Extract the [X, Y] coordinate from the center of the cell holding the provided text.  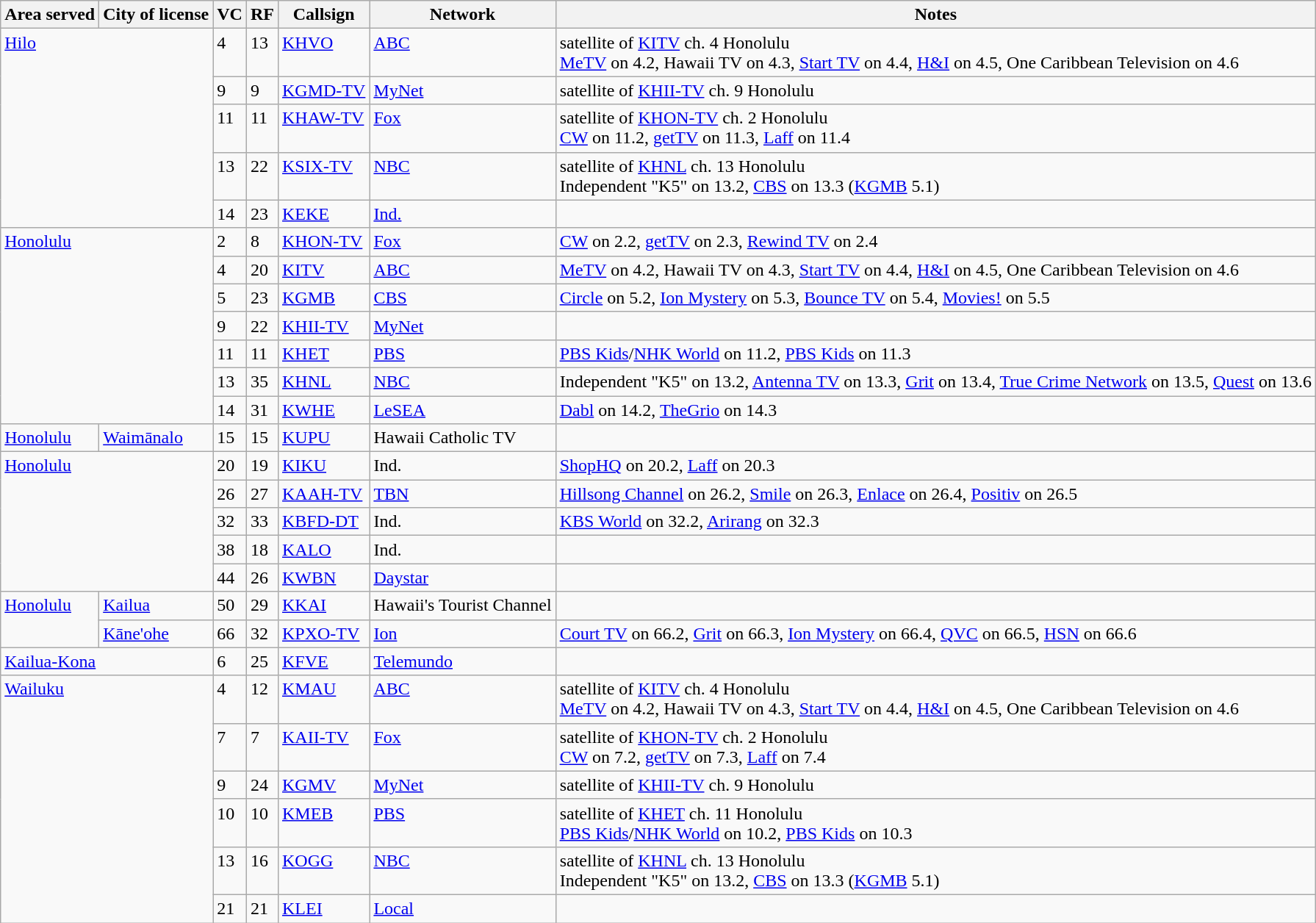
Waimānalo [156, 438]
VC [230, 15]
TBN [463, 494]
29 [262, 606]
KKAI [323, 606]
KHAW-TV [323, 128]
Telemundo [463, 661]
MeTV on 4.2, Hawaii TV on 4.3, Start TV on 4.4, H&I on 4.5, One Caribbean Television on 4.6 [935, 270]
ShopHQ on 20.2, Laff on 20.3 [935, 466]
Wailuku [107, 799]
KWHE [323, 409]
Daystar [463, 578]
KALO [323, 550]
KFVE [323, 661]
Kāne'ohe [156, 633]
33 [262, 522]
Callsign [323, 15]
KBS World on 32.2, Arirang on 32.3 [935, 522]
KHII-TV [323, 326]
35 [262, 381]
KGMD-TV [323, 90]
RF [262, 15]
KWBN [323, 578]
27 [262, 494]
8 [262, 242]
Notes [935, 15]
24 [262, 785]
Kailua-Kona [107, 661]
KOGG [323, 870]
Kailua [156, 606]
16 [262, 870]
Hillsong Channel on 26.2, Smile on 26.3, Enlace on 26.4, Positiv on 26.5 [935, 494]
KLEI [323, 908]
Ion [463, 633]
KUPU [323, 438]
Hawaii Catholic TV [463, 438]
satellite of KHON-TV ch. 2 HonoluluCW on 11.2, getTV on 11.3, Laff on 11.4 [935, 128]
50 [230, 606]
KGMV [323, 785]
6 [230, 661]
KPXO-TV [323, 633]
2 [230, 242]
Area served [50, 15]
KHNL [323, 381]
19 [262, 466]
KHON-TV [323, 242]
KAII-TV [323, 747]
25 [262, 661]
KGMB [323, 298]
66 [230, 633]
KIKU [323, 466]
Dabl on 14.2, TheGrio on 14.3 [935, 409]
CBS [463, 298]
satellite of KHET ch. 11 HonoluluPBS Kids/NHK World on 10.2, PBS Kids on 10.3 [935, 823]
31 [262, 409]
KBFD-DT [323, 522]
KMEB [323, 823]
KSIX-TV [323, 176]
Network [463, 15]
18 [262, 550]
38 [230, 550]
Hawaii's Tourist Channel [463, 606]
KEKE [323, 214]
Hilo [107, 128]
CW on 2.2, getTV on 2.3, Rewind TV on 2.4 [935, 242]
KHET [323, 353]
KITV [323, 270]
PBS Kids/NHK World on 11.2, PBS Kids on 11.3 [935, 353]
Local [463, 908]
satellite of KHON-TV ch. 2 HonoluluCW on 7.2, getTV on 7.3, Laff on 7.4 [935, 747]
44 [230, 578]
KAAH-TV [323, 494]
KMAU [323, 700]
City of license [156, 15]
5 [230, 298]
Circle on 5.2, Ion Mystery on 5.3, Bounce TV on 5.4, Movies! on 5.5 [935, 298]
LeSEA [463, 409]
KHVO [323, 53]
Court TV on 66.2, Grit on 66.3, Ion Mystery on 66.4, QVC on 66.5, HSN on 66.6 [935, 633]
12 [262, 700]
Independent "K5" on 13.2, Antenna TV on 13.3, Grit on 13.4, True Crime Network on 13.5, Quest on 13.6 [935, 381]
